Return [x, y] of the center of cell containing provided text 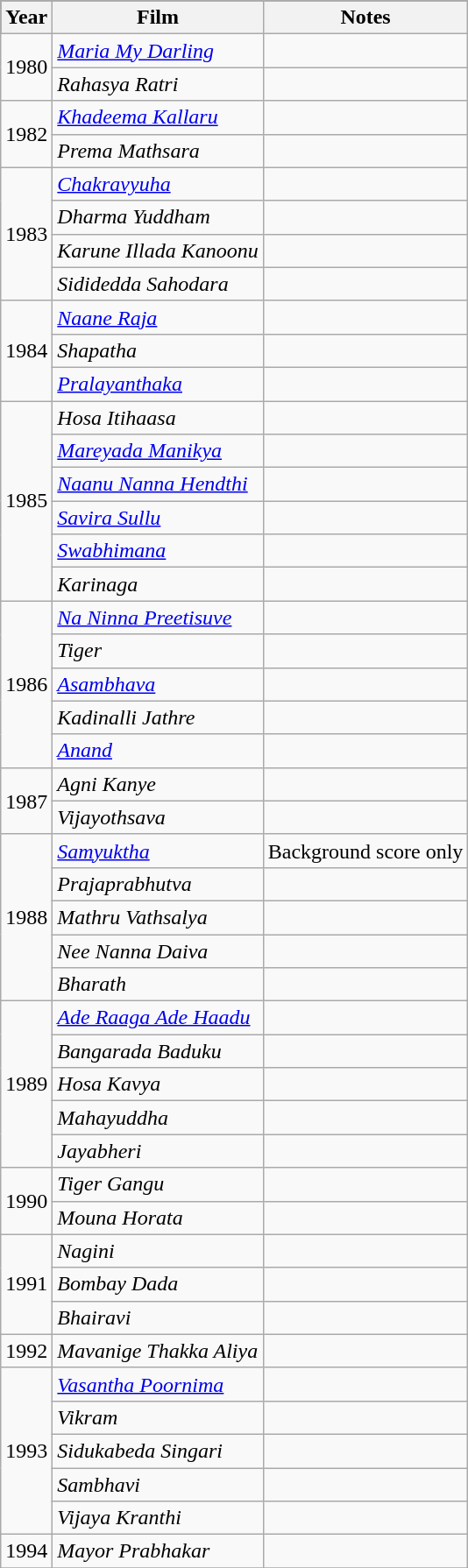
Shapatha [158, 350]
Sididedda Sahodara [158, 284]
Samyuktha [158, 851]
Film [158, 18]
Nagini [158, 1251]
Pralayanthaka [158, 384]
Notes [365, 18]
1984 [26, 350]
Tiger Gangu [158, 1184]
1980 [26, 67]
Vasantha Poornima [158, 1384]
1983 [26, 234]
Year [26, 18]
Tiger [158, 651]
Na Ninna Preetisuve [158, 618]
Chakravyuha [158, 184]
Karinaga [158, 584]
Savira Sullu [158, 518]
Agni Kanye [158, 784]
Bombay Dada [158, 1284]
1992 [26, 1351]
Swabhimana [158, 551]
Nee Nanna Daiva [158, 950]
Kadinalli Jathre [158, 717]
1994 [26, 1551]
1991 [26, 1284]
Mayor Prabhakar [158, 1551]
Bharath [158, 985]
Bangarada Baduku [158, 1051]
1987 [26, 801]
Khadeema Kallaru [158, 117]
Ade Raaga Ade Haadu [158, 1018]
Prajaprabhutva [158, 884]
Karune Illada Kanoonu [158, 251]
Vijaya Kranthi [158, 1518]
1993 [26, 1451]
Dharma Yuddham [158, 217]
Maria My Darling [158, 51]
Bhairavi [158, 1317]
Sambhavi [158, 1485]
Naane Raja [158, 317]
Prema Mathsara [158, 151]
Vikram [158, 1417]
1982 [26, 134]
Hosa Itihaasa [158, 418]
Vijayothsava [158, 817]
Hosa Kavya [158, 1084]
1985 [26, 501]
Anand [158, 751]
1990 [26, 1201]
Mavanige Thakka Aliya [158, 1351]
Mahayuddha [158, 1118]
Naanu Nanna Hendthi [158, 484]
1988 [26, 917]
Asambhava [158, 684]
Mathru Vathsalya [158, 917]
Background score only [365, 851]
Mareyada Manikya [158, 451]
Jayabheri [158, 1151]
Rahasya Ratri [158, 84]
1989 [26, 1084]
Mouna Horata [158, 1218]
Sidukabeda Singari [158, 1451]
1986 [26, 684]
